Scan for the cell matching the given text and deliver its [x, y] coordinate at center. 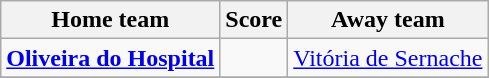
Oliveira do Hospital [110, 58]
Away team [388, 20]
Vitória de Sernache [388, 58]
Home team [110, 20]
Score [254, 20]
